For the text-containing cell, return its midpoint in [x, y] coordinate format. 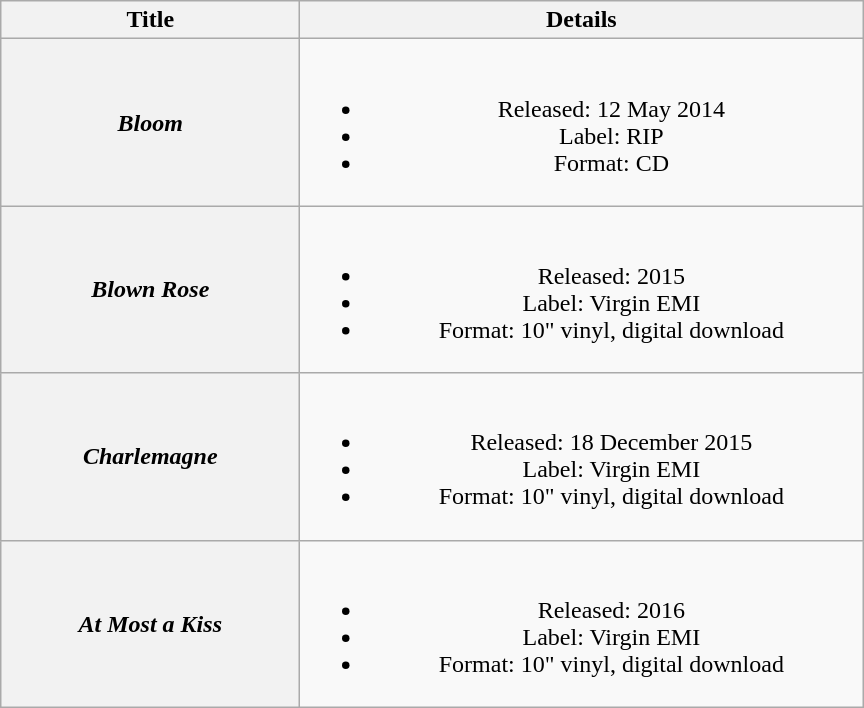
Charlemagne [150, 456]
At Most a Kiss [150, 624]
Released: 18 December 2015Label: Virgin EMIFormat: 10" vinyl, digital download [582, 456]
Title [150, 20]
Bloom [150, 122]
Details [582, 20]
Released: 12 May 2014Label: RIPFormat: CD [582, 122]
Released: 2015Label: Virgin EMIFormat: 10" vinyl, digital download [582, 290]
Blown Rose [150, 290]
Released: 2016Label: Virgin EMIFormat: 10" vinyl, digital download [582, 624]
